Pinpoint the cell where the given text exists, returning its (X, Y) midpoint coordinate. 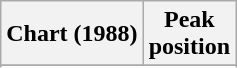
Peakposition (189, 34)
Chart (1988) (72, 34)
